Return [x, y] of the center of cell containing provided text 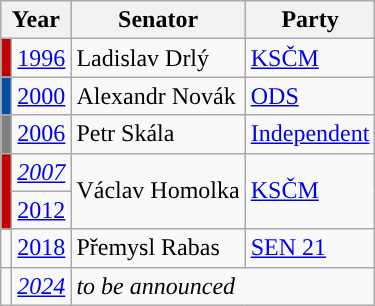
Petr Skála [158, 134]
ODS [310, 96]
2006 [42, 134]
SEN 21 [310, 248]
2012 [42, 210]
Přemysl Rabas [158, 248]
Party [310, 20]
Václav Homolka [158, 191]
to be announced [223, 286]
Ladislav Drlý [158, 58]
2000 [42, 96]
1996 [42, 58]
2024 [42, 286]
Year [36, 20]
2007 [42, 172]
2018 [42, 248]
Senator [158, 20]
Independent [310, 134]
Alexandr Novák [158, 96]
